Scan for the cell matching the given text and deliver its (X, Y) coordinate at center. 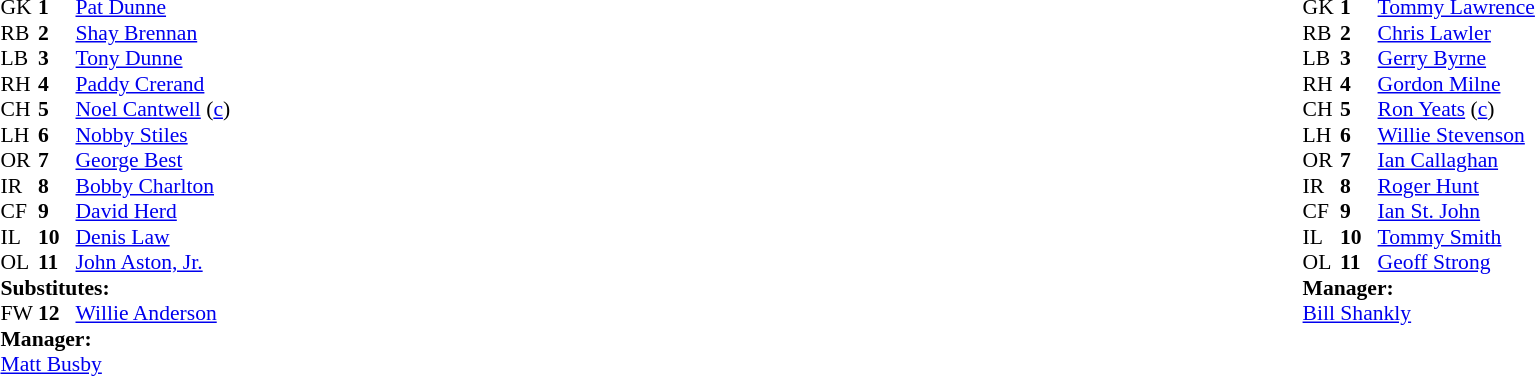
Willie Anderson (154, 313)
Denis Law (154, 237)
Ian St. John (1456, 211)
Ron Yeats (c) (1456, 109)
Bobby Charlton (154, 186)
Geoff Strong (1456, 263)
Bill Shankly (1419, 313)
Paddy Crerand (154, 84)
12 (57, 313)
Chris Lawler (1456, 33)
Tommy Smith (1456, 237)
David Herd (154, 211)
Roger Hunt (1456, 186)
Shay Brennan (154, 33)
John Aston, Jr. (154, 263)
Nobby Stiles (154, 135)
Tony Dunne (154, 59)
FW (19, 313)
Gerry Byrne (1456, 59)
Gordon Milne (1456, 84)
Ian Callaghan (1456, 161)
George Best (154, 161)
Willie Stevenson (1456, 135)
Noel Cantwell (c) (154, 109)
Substitutes: (115, 288)
